Scan for the cell matching the given text and deliver its [x, y] coordinate at center. 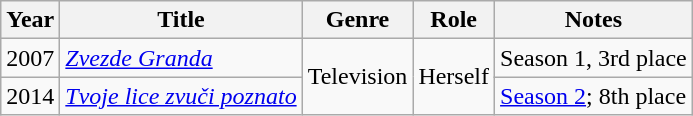
Zvezde Granda [181, 58]
Herself [454, 77]
Season 1, 3rd place [594, 58]
Genre [358, 20]
2014 [30, 96]
Notes [594, 20]
2007 [30, 58]
Title [181, 20]
Tvoje lice zvuči poznato [181, 96]
Television [358, 77]
Role [454, 20]
Year [30, 20]
Season 2; 8th place [594, 96]
